For the text-containing cell, return its midpoint in [X, Y] coordinate format. 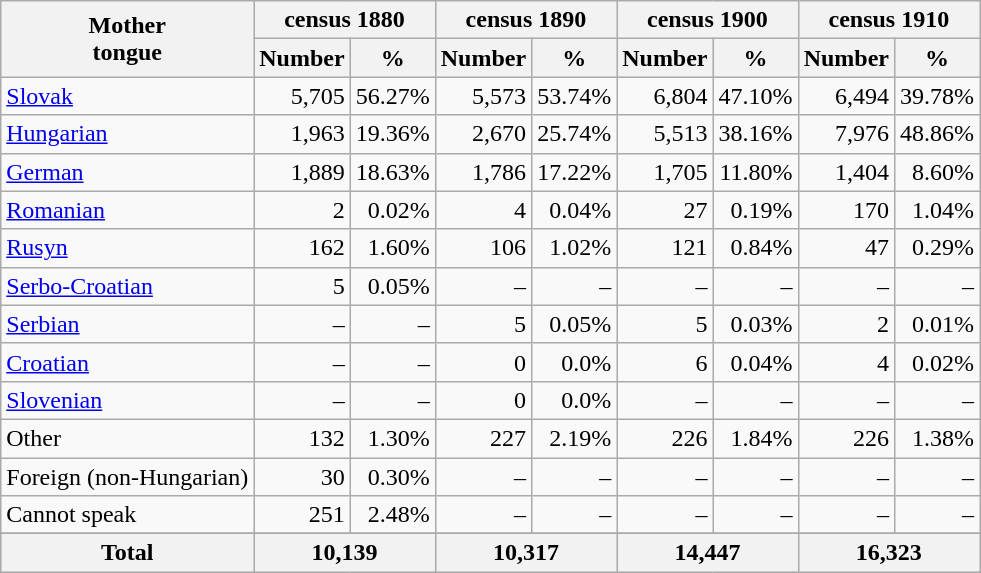
7,976 [846, 134]
16,323 [888, 553]
27 [665, 210]
2,670 [483, 134]
0.03% [756, 324]
1,786 [483, 172]
30 [302, 477]
1,889 [302, 172]
19.36% [392, 134]
106 [483, 248]
Slovak [128, 96]
25.74% [574, 134]
census 1910 [888, 20]
0.19% [756, 210]
2.19% [574, 438]
Cannot speak [128, 515]
121 [665, 248]
1.38% [938, 438]
6,494 [846, 96]
1.02% [574, 248]
census 1890 [526, 20]
1,705 [665, 172]
Mothertongue [128, 39]
0.29% [938, 248]
1,963 [302, 134]
5,513 [665, 134]
1,404 [846, 172]
1.30% [392, 438]
56.27% [392, 96]
Romanian [128, 210]
39.78% [938, 96]
Slovenian [128, 400]
48.86% [938, 134]
162 [302, 248]
6,804 [665, 96]
11.80% [756, 172]
53.74% [574, 96]
18.63% [392, 172]
1.04% [938, 210]
0.30% [392, 477]
17.22% [574, 172]
German [128, 172]
5,705 [302, 96]
1.84% [756, 438]
1.60% [392, 248]
Rusyn [128, 248]
census 1900 [708, 20]
38.16% [756, 134]
Croatian [128, 362]
0.84% [756, 248]
Total [128, 553]
census 1880 [344, 20]
10,139 [344, 553]
251 [302, 515]
0.01% [938, 324]
14,447 [708, 553]
Other [128, 438]
8.60% [938, 172]
Foreign (non-Hungarian) [128, 477]
6 [665, 362]
10,317 [526, 553]
170 [846, 210]
Serbian [128, 324]
227 [483, 438]
47.10% [756, 96]
5,573 [483, 96]
47 [846, 248]
132 [302, 438]
Serbo-Croatian [128, 286]
Hungarian [128, 134]
2.48% [392, 515]
